Output the [x, y] coordinate of the center of the cell containing the given text.  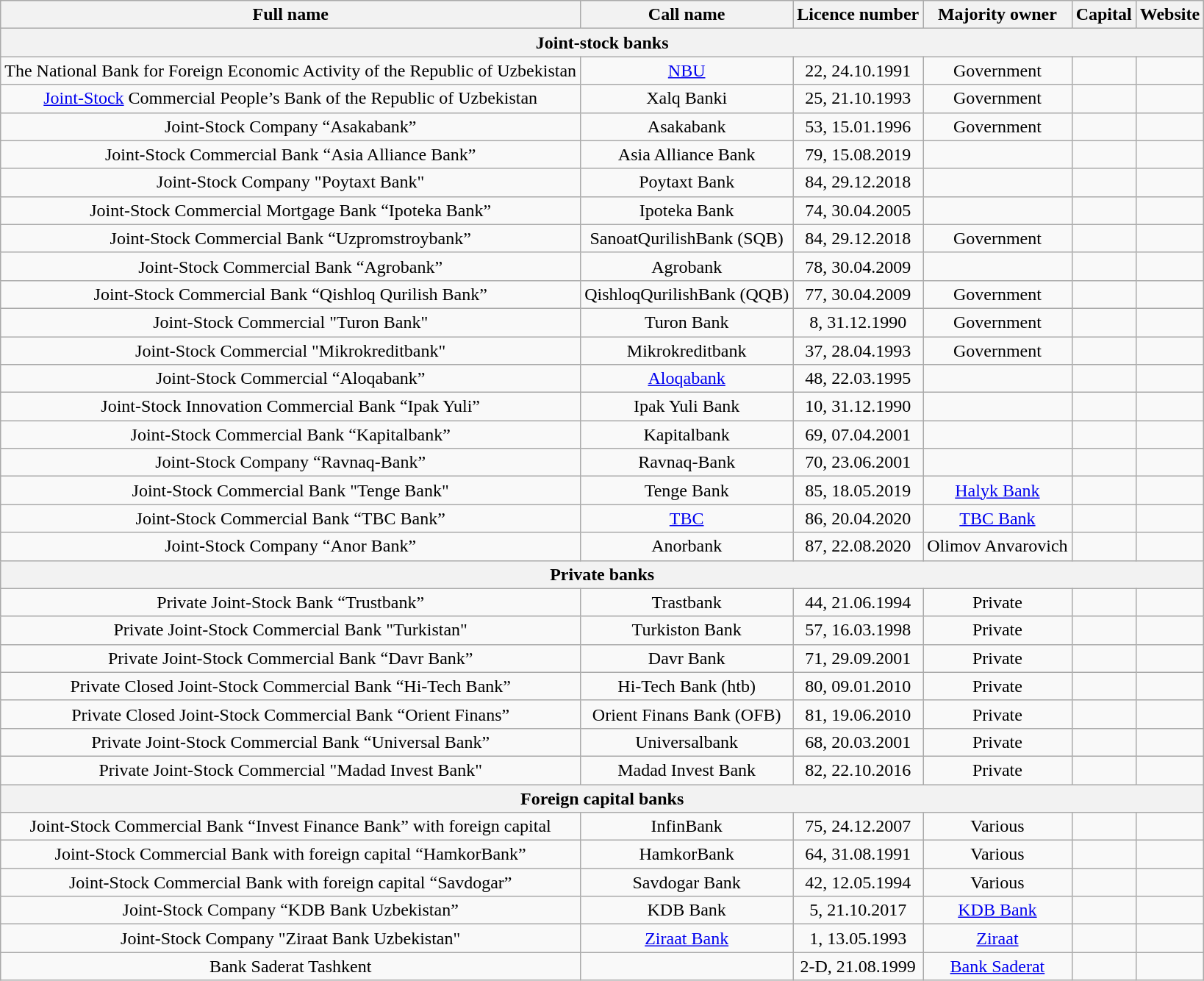
Ipoteka Bank [687, 210]
Bank Saderat [997, 966]
Joint-Stock Commercial Bank “Agrobank” [291, 266]
82, 22.10.2016 [859, 770]
87, 22.08.2020 [859, 546]
Joint-Stock Commercial Bank “Uzpromstroybank” [291, 238]
Joint-Stock Commercial People’s Bank of the Republic of Uzbekistan [291, 99]
Turkiston Bank [687, 630]
Joint-Stock Company “Anor Bank” [291, 546]
53, 15.01.1996 [859, 126]
Joint-Stock Commercial Bank “TBC Bank” [291, 518]
Tenge Bank [687, 490]
Joint-Stock Commercial “Aloqabank” [291, 379]
10, 31.12.1990 [859, 407]
InfinBank [687, 827]
Ipak Yuli Bank [687, 407]
QishloqQurilishBank (QQB) [687, 294]
The National Bank for Foreign Economic Activity of the Republic of Uzbekistan [291, 71]
Joint-Stock Commercial "Turon Bank" [291, 322]
Ziraat [997, 938]
42, 12.05.1994 [859, 882]
Universalbank [687, 742]
Mikrokreditbank [687, 351]
Joint-Stock Company "Ziraat Bank Uzbekistan" [291, 938]
NBU [687, 71]
Joint-Stock Commercial Bank “Qishloq Qurilish Bank” [291, 294]
Joint-Stock Commercial Bank with foreign capital “Savdogar” [291, 882]
Halyk Bank [997, 490]
8, 31.12.1990 [859, 322]
Joint-Stock Commercial Bank “Invest Finance Bank” with foreign capital [291, 827]
Anorbank [687, 546]
Hi-Tech Bank (htb) [687, 686]
70, 23.06.2001 [859, 463]
77, 30.04.2009 [859, 294]
Private Joint-Stock Commercial Bank "Turkistan" [291, 630]
1, 13.05.1993 [859, 938]
Private Closed Joint-Stock Commercial Bank “Orient Finans” [291, 714]
48, 22.03.1995 [859, 379]
Full name [291, 15]
22, 24.10.1991 [859, 71]
Joint-Stock Commercial Mortgage Bank “Ipoteka Bank” [291, 210]
Joint-Stock Commercial Bank "Tenge Bank" [291, 490]
86, 20.04.2020 [859, 518]
Turon Bank [687, 322]
Joint-Stock Company “Asakabank” [291, 126]
Trastbank [687, 602]
Orient Finans Bank (OFB) [687, 714]
Bank Saderat Tashkent [291, 966]
Poytaxt Bank [687, 182]
Ravnaq-Bank [687, 463]
Savdogar Bank [687, 882]
Call name [687, 15]
Madad Invest Bank [687, 770]
TBC [687, 518]
37, 28.04.1993 [859, 351]
Ziraat Bank [687, 938]
Aloqabank [687, 379]
Joint-stock banks [603, 43]
64, 31.08.1991 [859, 855]
Joint-Stock Commercial "Mikrokreditbank" [291, 351]
68, 20.03.2001 [859, 742]
44, 21.06.1994 [859, 602]
TBC Bank [997, 518]
Xalq Banki [687, 99]
Foreign capital banks [603, 798]
79, 15.08.2019 [859, 154]
HamkorBank [687, 855]
25, 21.10.1993 [859, 99]
Joint-Stock Commercial Bank “Asia Alliance Bank” [291, 154]
Joint-Stock Innovation Commercial Bank “Ipak Yuli” [291, 407]
Joint-Stock Company “KDB Bank Uzbekistan” [291, 910]
Asia Alliance Bank [687, 154]
Agrobank [687, 266]
Private Joint-Stock Commercial Bank “Universal Bank” [291, 742]
Private Closed Joint-Stock Commercial Bank “Hi-Tech Bank” [291, 686]
Capital [1104, 15]
Private banks [603, 574]
Joint-Stock Company “Ravnaq-Bank” [291, 463]
5, 21.10.2017 [859, 910]
74, 30.04.2005 [859, 210]
81, 19.06.2010 [859, 714]
Private Joint-Stock Commercial "Madad Invest Bank" [291, 770]
78, 30.04.2009 [859, 266]
Asakabank [687, 126]
SanoatQurilishBank (SQB) [687, 238]
Private Joint-Stock Bank “Trustbank” [291, 602]
Joint-Stock Company "Poytaxt Bank" [291, 182]
71, 29.09.2001 [859, 658]
Joint-Stock Commercial Bank with foreign capital “HamkorBank” [291, 855]
69, 07.04.2001 [859, 435]
57, 16.03.1998 [859, 630]
2-D, 21.08.1999 [859, 966]
Joint-Stock Commercial Bank “Kapitalbank” [291, 435]
80, 09.01.2010 [859, 686]
Olimov Anvarovich [997, 546]
Davr Bank [687, 658]
Majority owner [997, 15]
85, 18.05.2019 [859, 490]
75, 24.12.2007 [859, 827]
Licence number [859, 15]
Private Joint-Stock Commercial Bank “Davr Bank” [291, 658]
Website [1169, 15]
Kapitalbank [687, 435]
